Provide the (X, Y) coordinate of the cell's center where the given text is located.  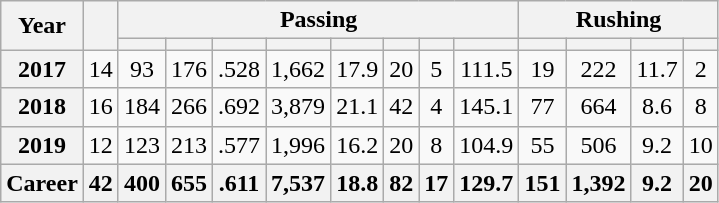
2017 (42, 69)
7,537 (298, 183)
1,392 (598, 183)
222 (598, 69)
21.1 (358, 107)
2019 (42, 145)
.692 (240, 107)
213 (188, 145)
16.2 (358, 145)
12 (100, 145)
3,879 (298, 107)
77 (542, 107)
104.9 (486, 145)
4 (436, 107)
14 (100, 69)
8.6 (657, 107)
151 (542, 183)
176 (188, 69)
55 (542, 145)
111.5 (486, 69)
506 (598, 145)
655 (188, 183)
Career (42, 183)
400 (142, 183)
.577 (240, 145)
11.7 (657, 69)
145.1 (486, 107)
18.8 (358, 183)
1,996 (298, 145)
266 (188, 107)
Year (42, 26)
Passing (318, 20)
19 (542, 69)
16 (100, 107)
.611 (240, 183)
123 (142, 145)
17.9 (358, 69)
2 (700, 69)
93 (142, 69)
2018 (42, 107)
Rushing (618, 20)
17 (436, 183)
1,662 (298, 69)
129.7 (486, 183)
.528 (240, 69)
184 (142, 107)
10 (700, 145)
664 (598, 107)
82 (402, 183)
5 (436, 69)
